Scan for the cell matching the given text and deliver its (x, y) coordinate at center. 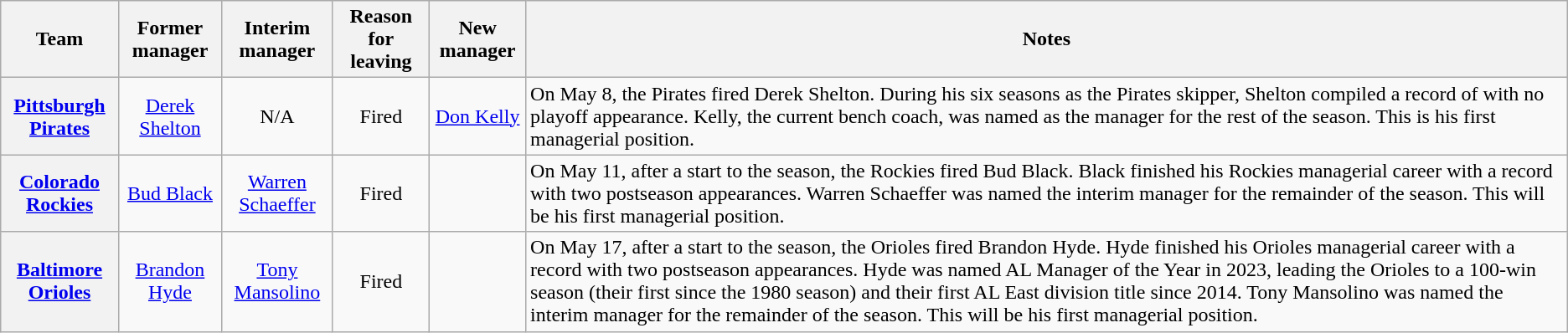
Brandon Hyde (169, 281)
Reason for leaving (381, 39)
Former manager (169, 39)
Team (60, 39)
Tony Mansolino (277, 281)
Interim manager (277, 39)
Don Kelly (477, 116)
N/A (277, 116)
Baltimore Orioles (60, 281)
Pittsburgh Pirates (60, 116)
Notes (1047, 39)
Warren Schaeffer (277, 193)
New manager (477, 39)
Bud Black (169, 193)
Derek Shelton (169, 116)
Colorado Rockies (60, 193)
